Identify which cell holds the provided text, then report its (X, Y) central coordinate. 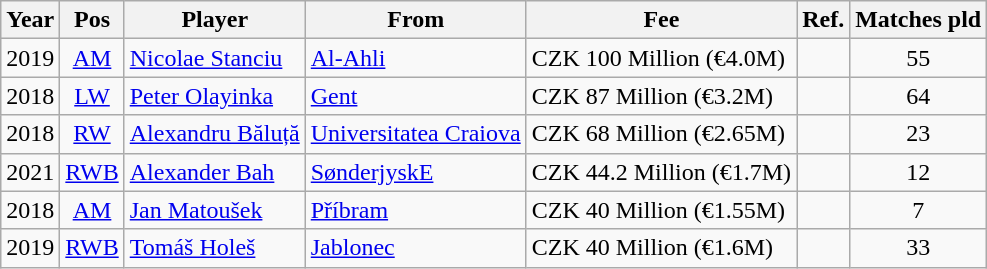
CZK 40 Million (€1.6M) (661, 248)
CZK 44.2 Million (€1.7M) (661, 172)
64 (918, 96)
7 (918, 210)
Nicolae Stanciu (214, 58)
Pos (92, 20)
CZK 68 Million (€2.65M) (661, 134)
Tomáš Holeš (214, 248)
Fee (661, 20)
Příbram (416, 210)
Jablonec (416, 248)
RW (92, 134)
23 (918, 134)
Peter Olayinka (214, 96)
Alexandru Băluță (214, 134)
SønderjyskE (416, 172)
CZK 100 Million (€4.0M) (661, 58)
Gent (416, 96)
Jan Matoušek (214, 210)
CZK 87 Million (€3.2M) (661, 96)
LW (92, 96)
From (416, 20)
12 (918, 172)
Al-Ahli (416, 58)
Universitatea Craiova (416, 134)
Ref. (824, 20)
Alexander Bah (214, 172)
Year (30, 20)
CZK 40 Million (€1.55M) (661, 210)
Matches pld (918, 20)
Player (214, 20)
55 (918, 58)
2021 (30, 172)
33 (918, 248)
